Scan for the cell matching the given text and deliver its (x, y) coordinate at center. 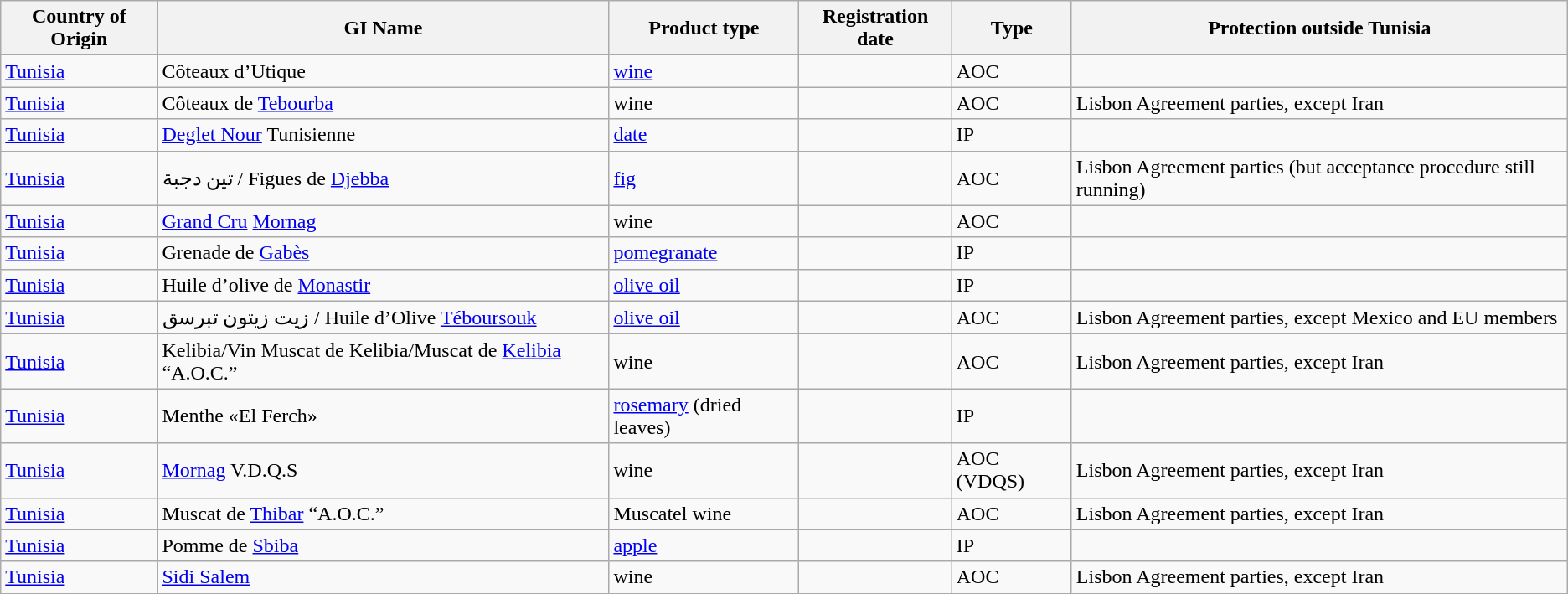
Muscatel wine (704, 514)
GI Name (384, 28)
Lisbon Agreement parties, except Mexico and EU members (1319, 318)
Deglet Nour Tunisienne (384, 135)
apple (704, 545)
Sidi Salem (384, 577)
rosemary (dried leaves) (704, 416)
Lisbon Agreement parties (but acceptance procedure still running) (1319, 178)
Kelibia/Vin Muscat de Kelibia/Muscat de Kelibia “A.O.C.” (384, 362)
pomegranate (704, 253)
Type (1012, 28)
Huile d’olive de Monastir (384, 285)
Muscat de Thibar “A.O.C.” (384, 514)
fig (704, 178)
Menthe «El Ferch» (384, 416)
تين دجبة / Figues de Djebba (384, 178)
Country of Origin (79, 28)
Pomme de Sbiba (384, 545)
AOC (VDQS) (1012, 471)
Côteaux d’Utique (384, 71)
Registration date (875, 28)
زيت زيتون تبرسق / Huile d’Olive Téboursouk (384, 318)
Product type (704, 28)
Grenade de Gabès (384, 253)
date (704, 135)
Côteaux de Tebourba (384, 103)
Protection outside Tunisia (1319, 28)
Grand Cru Mornag (384, 221)
Mornag V.D.Q.S (384, 471)
